Locate the cell with the specified text and output its (x, y) center coordinate. 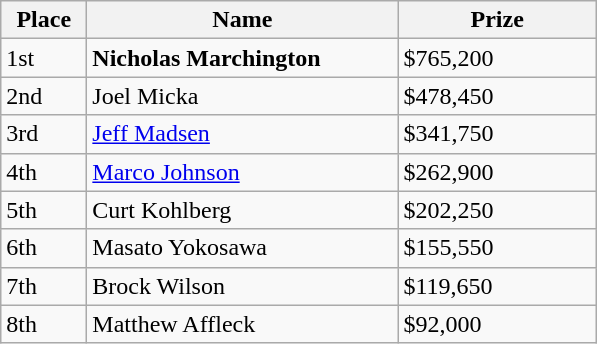
$262,900 (498, 172)
2nd (44, 96)
4th (44, 172)
Place (44, 20)
$119,650 (498, 286)
Masato Yokosawa (242, 248)
Prize (498, 20)
Nicholas Marchington (242, 58)
1st (44, 58)
$155,550 (498, 248)
$478,450 (498, 96)
$202,250 (498, 210)
Brock Wilson (242, 286)
$341,750 (498, 134)
Matthew Affleck (242, 324)
Curt Kohlberg (242, 210)
Marco Johnson (242, 172)
8th (44, 324)
$92,000 (498, 324)
6th (44, 248)
Name (242, 20)
7th (44, 286)
5th (44, 210)
Jeff Madsen (242, 134)
Joel Micka (242, 96)
3rd (44, 134)
$765,200 (498, 58)
